Return the (x, y) coordinate for the center point of the cell that contains the specified text.  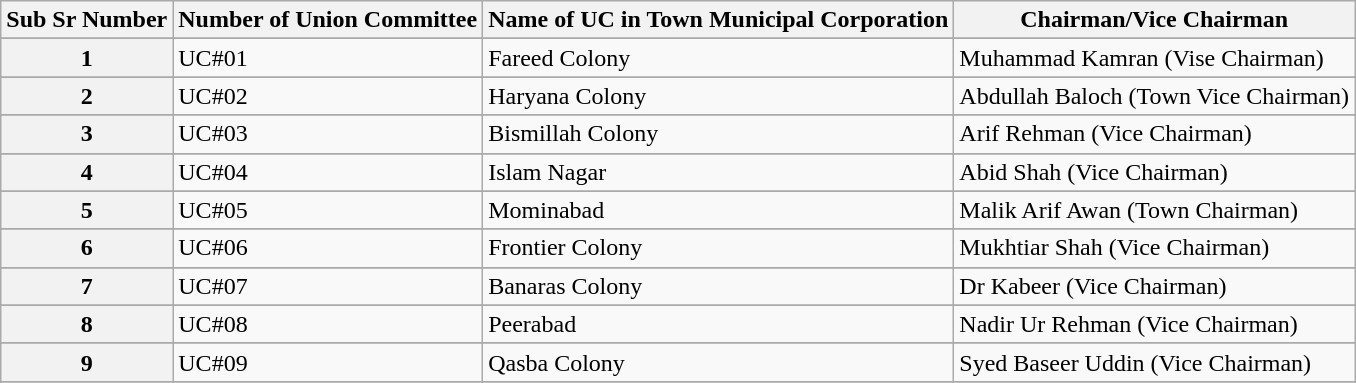
Fareed Colony (718, 58)
Islam Nagar (718, 172)
Chairman/Vice Chairman (1154, 20)
UC#06 (328, 248)
Sub Sr Number (87, 20)
UC#01 (328, 58)
4 (87, 172)
UC#02 (328, 96)
UC#08 (328, 324)
Mominabad (718, 210)
Qasba Colony (718, 362)
3 (87, 134)
Bismillah Colony (718, 134)
7 (87, 286)
Abid Shah (Vice Chairman) (1154, 172)
1 (87, 58)
UC#09 (328, 362)
Arif Rehman (Vice Chairman) (1154, 134)
6 (87, 248)
Abdullah Baloch (Town Vice Chairman) (1154, 96)
5 (87, 210)
Number of Union Committee (328, 20)
Syed Baseer Uddin (Vice Chairman) (1154, 362)
Mukhtiar Shah (Vice Chairman) (1154, 248)
Peerabad (718, 324)
Haryana Colony (718, 96)
9 (87, 362)
2 (87, 96)
Nadir Ur Rehman (Vice Chairman) (1154, 324)
UC#05 (328, 210)
Malik Arif Awan (Town Chairman) (1154, 210)
UC#04 (328, 172)
8 (87, 324)
Name of UC in Town Municipal Corporation (718, 20)
Muhammad Kamran (Vise Chairman) (1154, 58)
Frontier Colony (718, 248)
Banaras Colony (718, 286)
UC#03 (328, 134)
UC#07 (328, 286)
Dr Kabeer (Vice Chairman) (1154, 286)
